From the cell containing the given text, extract its center point as (x, y) coordinate. 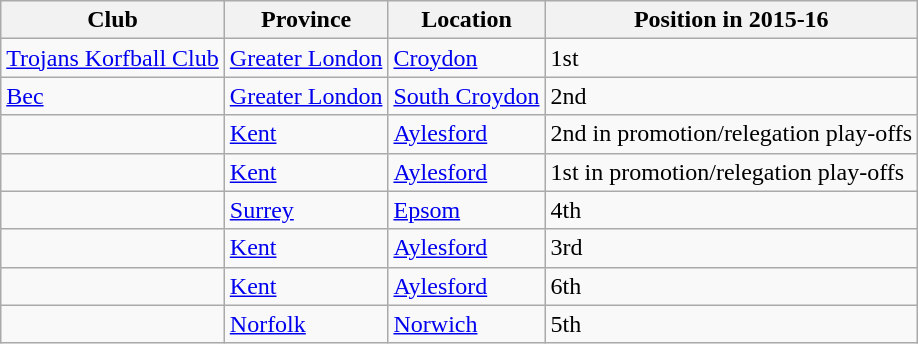
Bec (113, 96)
Croydon (466, 58)
6th (732, 286)
Province (306, 20)
Norwich (466, 324)
1st in promotion/relegation play-offs (732, 172)
Location (466, 20)
4th (732, 210)
South Croydon (466, 96)
Norfolk (306, 324)
5th (732, 324)
Trojans Korfball Club (113, 58)
3rd (732, 248)
1st (732, 58)
Club (113, 20)
Epsom (466, 210)
2nd in promotion/relegation play-offs (732, 134)
Position in 2015-16 (732, 20)
2nd (732, 96)
Surrey (306, 210)
